Output the [x, y] coordinate of the center of the cell containing the given text.  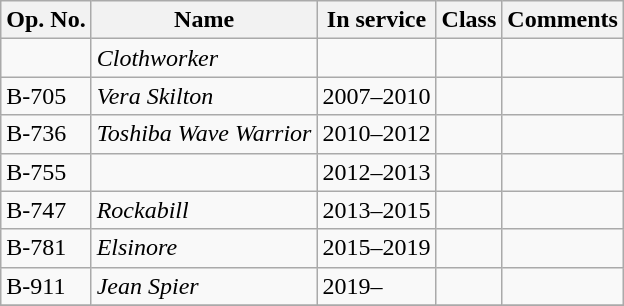
Vera Skilton [204, 96]
2012–2013 [376, 172]
2019– [376, 286]
Name [204, 20]
Clothworker [204, 58]
B-747 [46, 210]
2010–2012 [376, 134]
B-781 [46, 248]
2015–2019 [376, 248]
B-736 [46, 134]
In service [376, 20]
2007–2010 [376, 96]
Op. No. [46, 20]
Toshiba Wave Warrior [204, 134]
Elsinore [204, 248]
B-755 [46, 172]
Class [469, 20]
2013–2015 [376, 210]
Jean Spier [204, 286]
Comments [563, 20]
B-911 [46, 286]
Rockabill [204, 210]
B-705 [46, 96]
